Output the [x, y] coordinate of the center of the cell containing the given text.  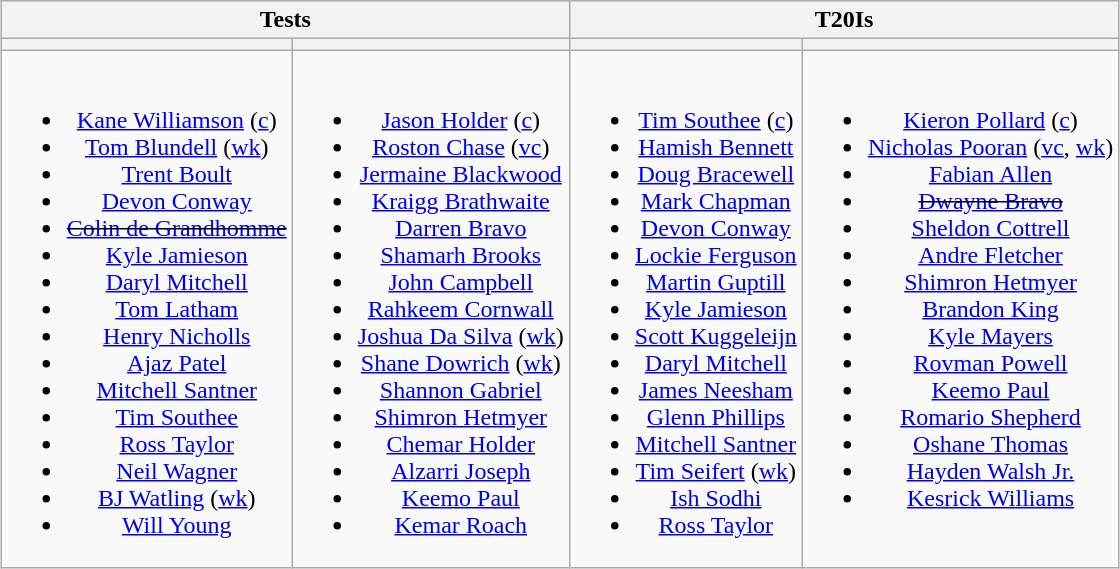
T20Is [844, 20]
Tests [285, 20]
